Search for the cell housing the specified text and yield its [x, y] center coordinate. 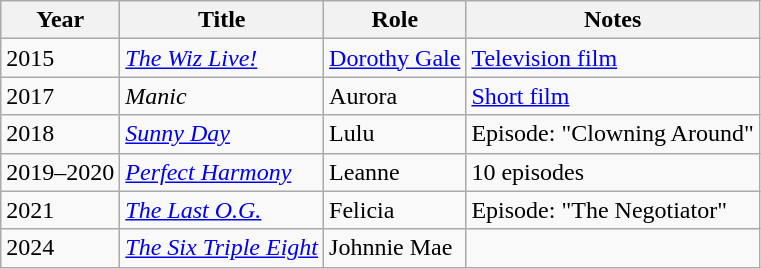
Lulu [395, 134]
Dorothy Gale [395, 58]
Felicia [395, 210]
Aurora [395, 96]
The Wiz Live! [222, 58]
Year [60, 20]
Leanne [395, 172]
Role [395, 20]
Notes [612, 20]
2017 [60, 96]
Episode: "Clowning Around" [612, 134]
Perfect Harmony [222, 172]
2018 [60, 134]
2021 [60, 210]
2024 [60, 248]
2019–2020 [60, 172]
Short film [612, 96]
Johnnie Mae [395, 248]
Episode: "The Negotiator" [612, 210]
2015 [60, 58]
Sunny Day [222, 134]
Manic [222, 96]
Title [222, 20]
The Last O.G. [222, 210]
10 episodes [612, 172]
The Six Triple Eight [222, 248]
Television film [612, 58]
